Detect which cell encompasses the target text, then output its [X, Y] center coordinate. 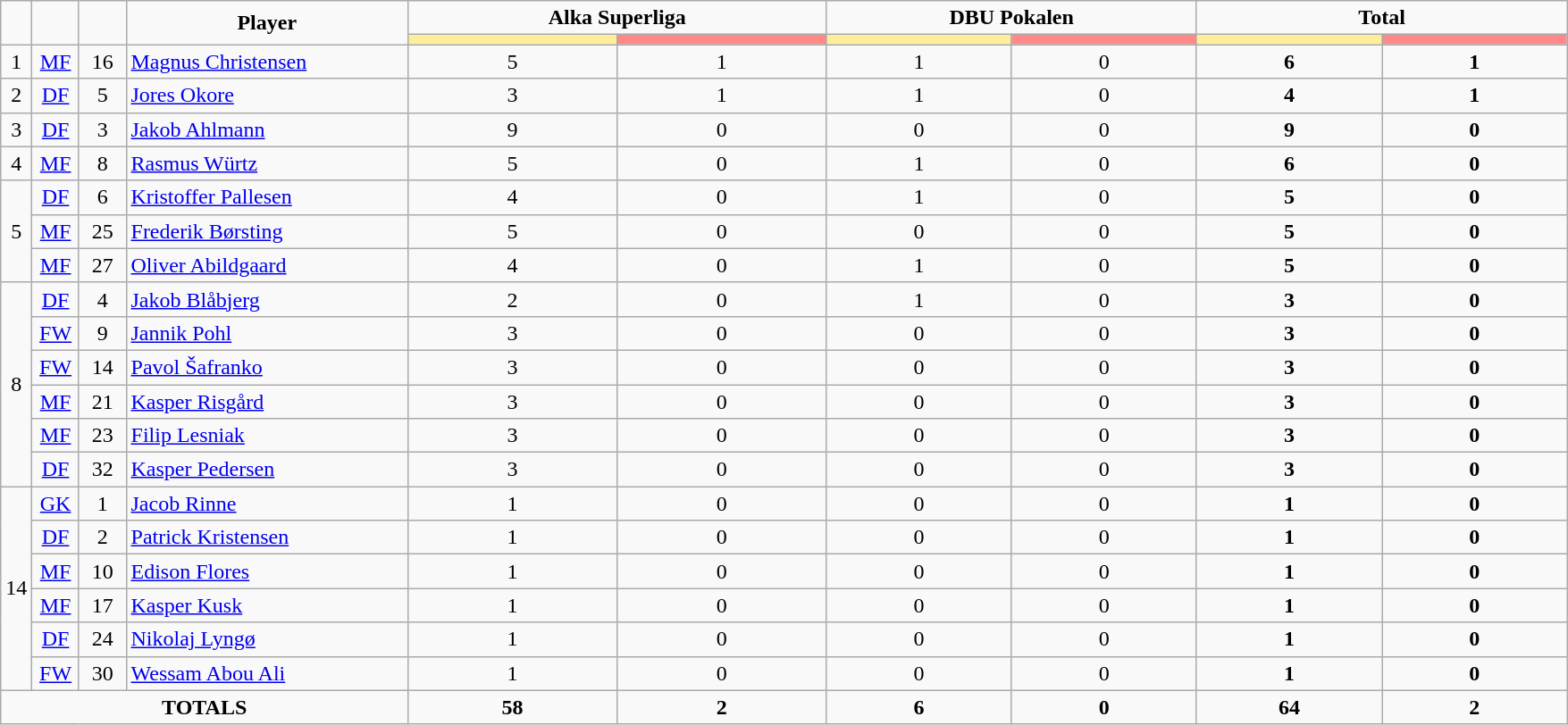
Kristoffer Pallesen [267, 197]
Kasper Pedersen [267, 470]
DBU Pokalen [1011, 18]
Magnus Christensen [267, 62]
Nikolaj Lyngø [267, 639]
Jakob Blåbjerg [267, 299]
16 [102, 62]
Frederik Børsting [267, 231]
Wessam Abou Ali [267, 673]
Rasmus Würtz [267, 163]
Total [1381, 18]
Edison Flores [267, 571]
Filip Lesniak [267, 436]
21 [102, 401]
Oliver Abildgaard [267, 265]
Jakob Ahlmann [267, 129]
32 [102, 470]
Patrick Kristensen [267, 537]
Jores Okore [267, 96]
TOTALS [205, 707]
27 [102, 265]
Jannik Pohl [267, 333]
Jacob Rinne [267, 504]
58 [513, 707]
17 [102, 605]
Pavol Šafranko [267, 367]
Player [267, 23]
Kasper Risgård [267, 401]
Kasper Kusk [267, 605]
64 [1288, 707]
GK [55, 504]
Alka Superliga [617, 18]
10 [102, 571]
25 [102, 231]
30 [102, 673]
23 [102, 436]
24 [102, 639]
